From the cell containing the given text, extract its center point as (x, y) coordinate. 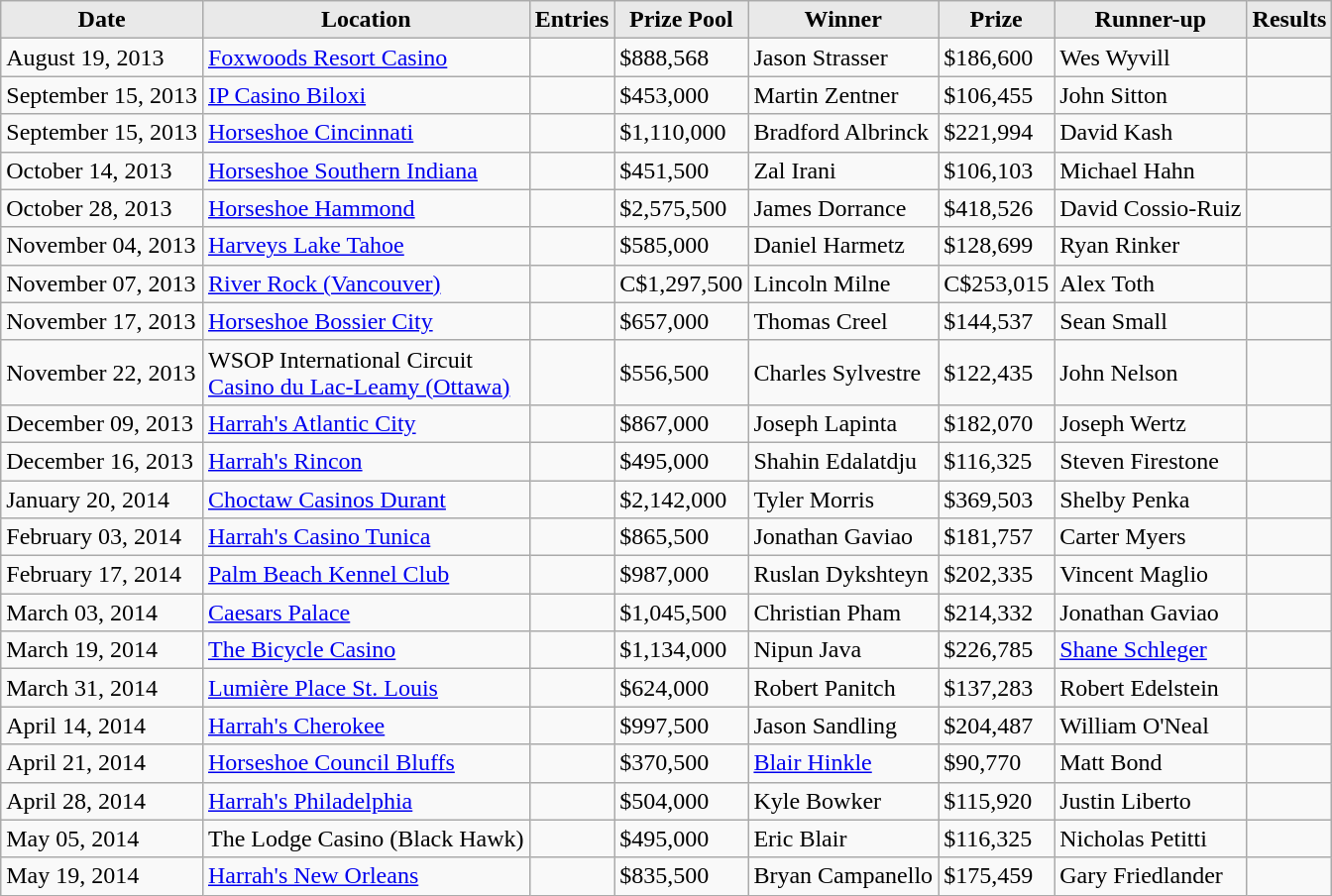
$186,600 (997, 57)
River Rock (Vancouver) (366, 283)
$226,785 (997, 650)
Steven Firestone (1151, 461)
Gary Friedlander (1151, 876)
Caesars Palace (366, 613)
Location (366, 20)
$453,000 (682, 95)
Eric Blair (843, 839)
Shane Schleger (1151, 650)
Palm Beach Kennel Club (366, 575)
Joseph Wertz (1151, 423)
John Nelson (1151, 373)
Kyle Bowker (843, 801)
May 19, 2014 (102, 876)
$106,103 (997, 170)
$1,134,000 (682, 650)
Prize (997, 20)
$556,500 (682, 373)
$1,110,000 (682, 133)
$90,770 (997, 763)
Robert Panitch (843, 688)
December 09, 2013 (102, 423)
November 07, 2013 (102, 283)
Entries (572, 20)
Charles Sylvestre (843, 373)
January 20, 2014 (102, 499)
Foxwoods Resort Casino (366, 57)
Shahin Edalatdju (843, 461)
$1,045,500 (682, 613)
Bryan Campanello (843, 876)
$504,000 (682, 801)
Jason Strasser (843, 57)
C$253,015 (997, 283)
WSOP International CircuitCasino du Lac-Leamy (Ottawa) (366, 373)
$657,000 (682, 321)
May 05, 2014 (102, 839)
$370,500 (682, 763)
James Dorrance (843, 208)
Sean Small (1151, 321)
$106,455 (997, 95)
$987,000 (682, 575)
$369,503 (997, 499)
Blair Hinkle (843, 763)
Nicholas Petitti (1151, 839)
Jason Sandling (843, 726)
Results (1289, 20)
Lincoln Milne (843, 283)
$182,070 (997, 423)
$221,994 (997, 133)
Harrah's Philadelphia (366, 801)
Christian Pham (843, 613)
October 28, 2013 (102, 208)
Harveys Lake Tahoe (366, 246)
$888,568 (682, 57)
$202,335 (997, 575)
John Sitton (1151, 95)
Harrah's New Orleans (366, 876)
December 16, 2013 (102, 461)
Winner (843, 20)
$585,000 (682, 246)
April 21, 2014 (102, 763)
$865,500 (682, 537)
$835,500 (682, 876)
Lumière Place St. Louis (366, 688)
Horseshoe Hammond (366, 208)
Horseshoe Council Bluffs (366, 763)
William O'Neal (1151, 726)
$137,283 (997, 688)
$624,000 (682, 688)
Horseshoe Southern Indiana (366, 170)
Wes Wyvill (1151, 57)
March 19, 2014 (102, 650)
Runner-up (1151, 20)
February 03, 2014 (102, 537)
Justin Liberto (1151, 801)
Joseph Lapinta (843, 423)
Vincent Maglio (1151, 575)
Carter Myers (1151, 537)
David Kash (1151, 133)
Harrah's Rincon (366, 461)
$418,526 (997, 208)
$204,487 (997, 726)
Date (102, 20)
Choctaw Casinos Durant (366, 499)
$128,699 (997, 246)
$451,500 (682, 170)
Robert Edelstein (1151, 688)
C$1,297,500 (682, 283)
August 19, 2013 (102, 57)
Daniel Harmetz (843, 246)
March 03, 2014 (102, 613)
Alex Toth (1151, 283)
Ruslan Dykshteyn (843, 575)
March 31, 2014 (102, 688)
Michael Hahn (1151, 170)
Matt Bond (1151, 763)
April 14, 2014 (102, 726)
$181,757 (997, 537)
Harrah's Atlantic City (366, 423)
Harrah's Cherokee (366, 726)
Prize Pool (682, 20)
April 28, 2014 (102, 801)
Horseshoe Bossier City (366, 321)
Tyler Morris (843, 499)
$122,435 (997, 373)
$115,920 (997, 801)
$997,500 (682, 726)
Horseshoe Cincinnati (366, 133)
Thomas Creel (843, 321)
Nipun Java (843, 650)
November 17, 2013 (102, 321)
Ryan Rinker (1151, 246)
Shelby Penka (1151, 499)
February 17, 2014 (102, 575)
$2,575,500 (682, 208)
Bradford Albrinck (843, 133)
October 14, 2013 (102, 170)
$214,332 (997, 613)
November 04, 2013 (102, 246)
Zal Irani (843, 170)
David Cossio-Ruiz (1151, 208)
The Lodge Casino (Black Hawk) (366, 839)
Martin Zentner (843, 95)
The Bicycle Casino (366, 650)
Harrah's Casino Tunica (366, 537)
November 22, 2013 (102, 373)
$867,000 (682, 423)
$144,537 (997, 321)
$175,459 (997, 876)
IP Casino Biloxi (366, 95)
$2,142,000 (682, 499)
